Scan for the cell matching the given text and deliver its [x, y] coordinate at center. 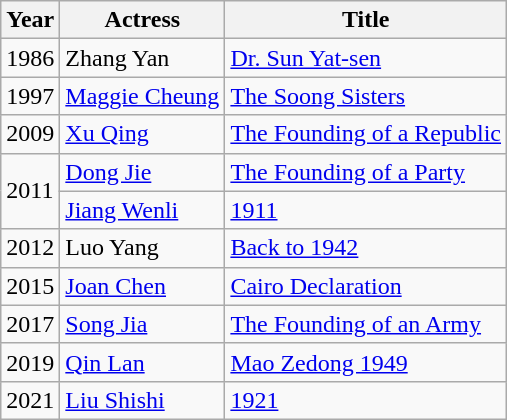
2017 [30, 324]
2021 [30, 400]
Mao Zedong 1949 [366, 362]
Cairo Declaration [366, 286]
Qin Lan [142, 362]
Luo Yang [142, 248]
Maggie Cheung [142, 96]
Zhang Yan [142, 58]
Dr. Sun Yat-sen [366, 58]
2019 [30, 362]
Jiang Wenli [142, 210]
Back to 1942 [366, 248]
Actress [142, 20]
Title [366, 20]
1997 [30, 96]
The Founding of a Republic [366, 134]
2009 [30, 134]
2012 [30, 248]
The Soong Sisters [366, 96]
2011 [30, 191]
1986 [30, 58]
Xu Qing [142, 134]
2015 [30, 286]
Song Jia [142, 324]
Liu Shishi [142, 400]
Year [30, 20]
1921 [366, 400]
The Founding of an Army [366, 324]
Dong Jie [142, 172]
The Founding of a Party [366, 172]
Joan Chen [142, 286]
1911 [366, 210]
